Determine the [x, y] coordinate at the center of the cell enclosing the given text.  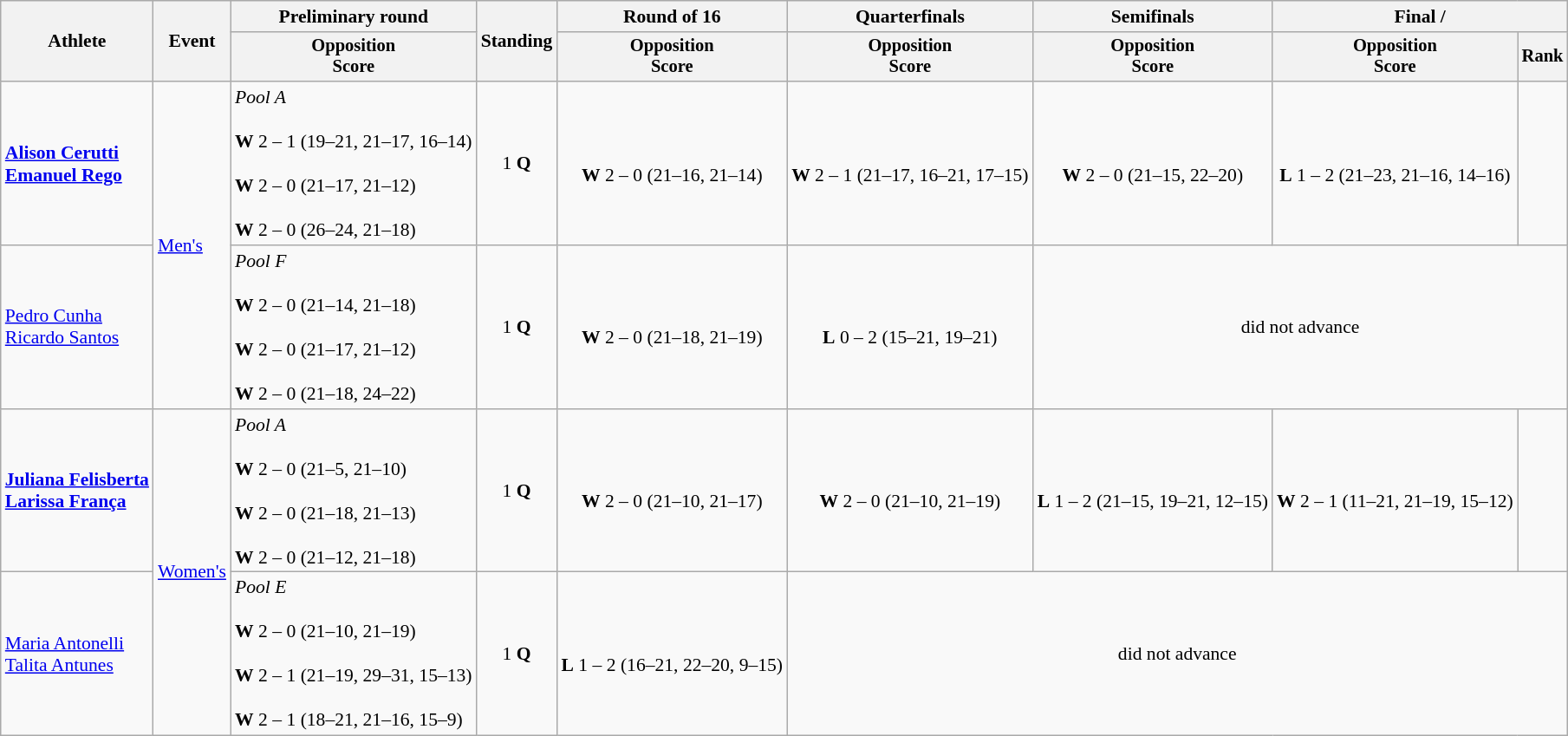
L 1 – 2 (16–21, 22–20, 9–15) [672, 654]
W 2 – 0 (21–16, 21–14) [672, 163]
Standing [517, 42]
Rank [1543, 57]
Pedro CunhaRicardo Santos [77, 328]
Pool EW 2 – 0 (21–10, 21–19) W 2 – 1 (21–19, 29–31, 15–13) W 2 – 1 (18–21, 21–16, 15–9) [354, 654]
W 2 – 1 (11–21, 21–19, 15–12) [1396, 491]
Men's [192, 244]
L 1 – 2 (21–23, 21–16, 14–16) [1396, 163]
Maria AntonelliTalita Antunes [77, 654]
Preliminary round [354, 16]
Pool FW 2 – 0 (21–14, 21–18)W 2 – 0 (21–17, 21–12)W 2 – 0 (21–18, 24–22) [354, 328]
Juliana FelisbertaLarissa França [77, 491]
Pool AW 2 – 0 (21–5, 21–10) W 2 – 0 (21–18, 21–13)W 2 – 0 (21–12, 21–18) [354, 491]
L 0 – 2 (15–21, 19–21) [910, 328]
W 2 – 1 (21–17, 16–21, 17–15) [910, 163]
Athlete [77, 42]
Semifinals [1153, 16]
W 2 – 0 (21–10, 21–19) [910, 491]
W 2 – 0 (21–15, 22–20) [1153, 163]
Quarterfinals [910, 16]
W 2 – 0 (21–18, 21–19) [672, 328]
Women's [192, 572]
L 1 – 2 (21–15, 19–21, 12–15) [1153, 491]
Pool AW 2 – 1 (19–21, 21–17, 16–14)W 2 – 0 (21–17, 21–12) W 2 – 0 (26–24, 21–18) [354, 163]
Round of 16 [672, 16]
W 2 – 0 (21–10, 21–17) [672, 491]
Final / [1420, 16]
Alison CeruttiEmanuel Rego [77, 163]
Event [192, 42]
